Determine the (X, Y) coordinate at the center of the cell enclosing the given text.  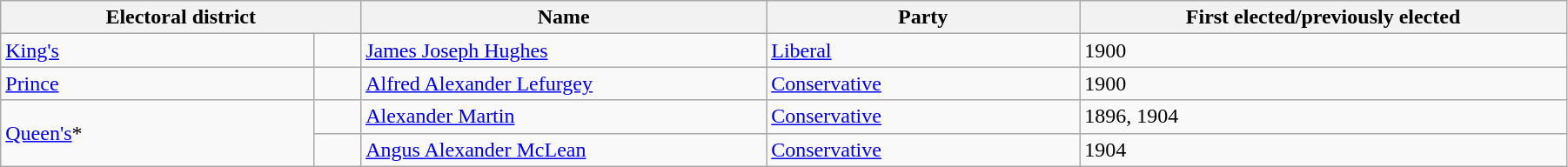
Angus Alexander McLean (564, 150)
Alexander Martin (564, 117)
Electoral district (181, 17)
Prince (157, 83)
Alfred Alexander Lefurgey (564, 83)
Party (923, 17)
Queen's* (157, 133)
1896, 1904 (1323, 117)
Name (564, 17)
First elected/previously elected (1323, 17)
1904 (1323, 150)
Liberal (923, 50)
James Joseph Hughes (564, 50)
King's (157, 50)
